Return (x, y) of the center of cell containing provided text 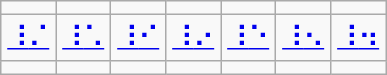
⠸⠑ (248, 38)
⠸⠡ (84, 38)
⠸⠢ (304, 38)
⠸⠊ (138, 38)
⠸⠔ (194, 38)
⠸⠲ (358, 38)
⠸⠌ (28, 38)
